Determine the (x, y) coordinate at the center of the cell enclosing the given text.  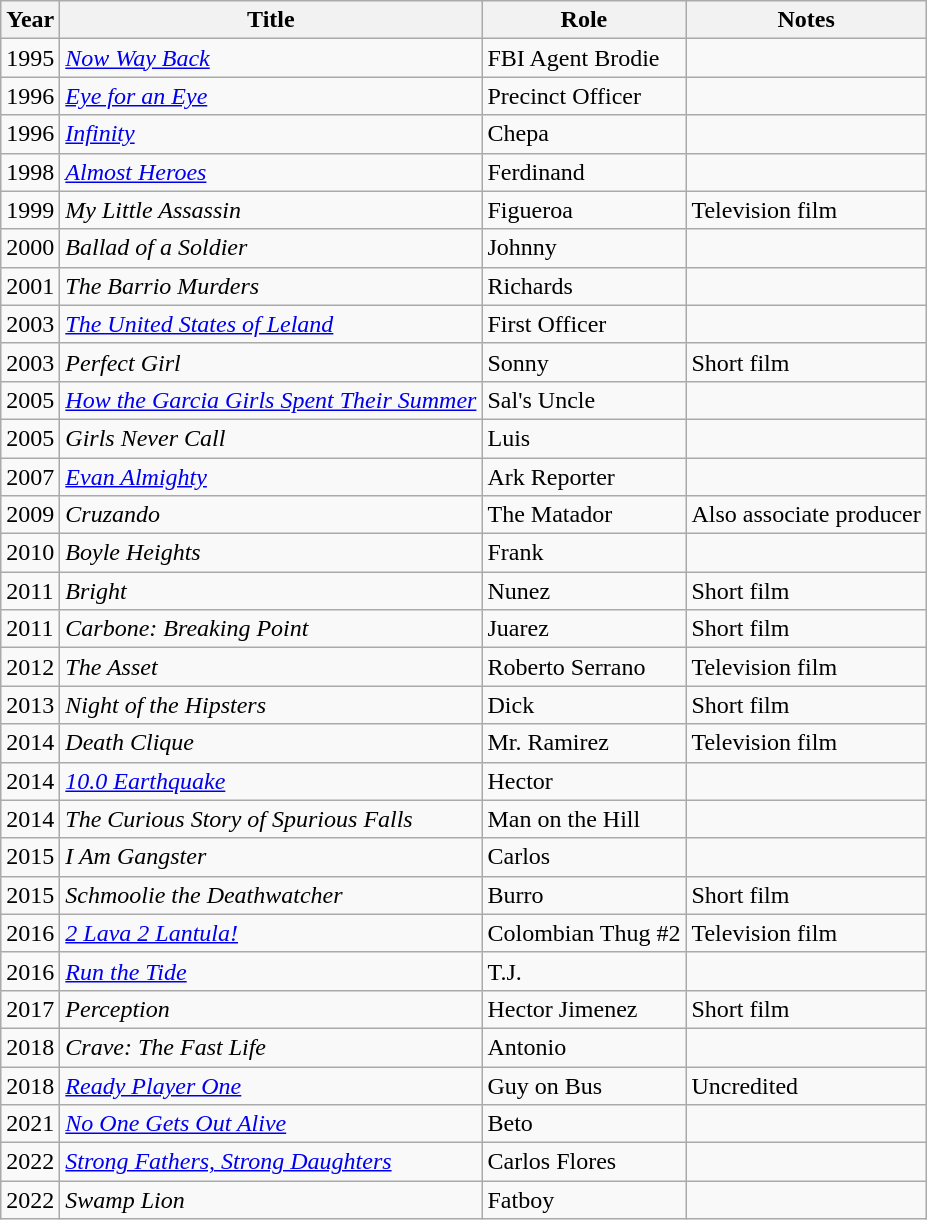
Burro (584, 895)
2001 (30, 286)
2017 (30, 1009)
Evan Almighty (271, 477)
2000 (30, 248)
Colombian Thug #2 (584, 933)
Luis (584, 438)
Carlos (584, 857)
Run the Tide (271, 971)
T.J. (584, 971)
The Curious Story of Spurious Falls (271, 819)
Carbone: Breaking Point (271, 629)
1998 (30, 172)
Frank (584, 553)
10.0 Earthquake (271, 781)
Sonny (584, 362)
Chepa (584, 134)
Carlos Flores (584, 1162)
Johnny (584, 248)
2009 (30, 515)
Uncredited (806, 1085)
Man on the Hill (584, 819)
Antonio (584, 1047)
Role (584, 20)
Hector Jimenez (584, 1009)
Perfect Girl (271, 362)
Richards (584, 286)
Girls Never Call (271, 438)
Fatboy (584, 1200)
Notes (806, 20)
Boyle Heights (271, 553)
I Am Gangster (271, 857)
Ready Player One (271, 1085)
Infinity (271, 134)
Bright (271, 591)
FBI Agent Brodie (584, 58)
The Matador (584, 515)
Sal's Uncle (584, 400)
Hector (584, 781)
Perception (271, 1009)
2007 (30, 477)
Death Clique (271, 743)
Ballad of a Soldier (271, 248)
Also associate producer (806, 515)
Precinct Officer (584, 96)
2012 (30, 667)
2013 (30, 705)
The Barrio Murders (271, 286)
Title (271, 20)
Juarez (584, 629)
2 Lava 2 Lantula! (271, 933)
Cruzando (271, 515)
Ferdinand (584, 172)
Ark Reporter (584, 477)
Figueroa (584, 210)
Mr. Ramirez (584, 743)
Night of the Hipsters (271, 705)
My Little Assassin (271, 210)
The United States of Leland (271, 324)
Strong Fathers, Strong Daughters (271, 1162)
The Asset (271, 667)
Schmoolie the Deathwatcher (271, 895)
First Officer (584, 324)
2010 (30, 553)
Roberto Serrano (584, 667)
Crave: The Fast Life (271, 1047)
Now Way Back (271, 58)
Eye for an Eye (271, 96)
Dick (584, 705)
Almost Heroes (271, 172)
Nunez (584, 591)
2021 (30, 1124)
Beto (584, 1124)
Guy on Bus (584, 1085)
No One Gets Out Alive (271, 1124)
How the Garcia Girls Spent Their Summer (271, 400)
1995 (30, 58)
1999 (30, 210)
Swamp Lion (271, 1200)
Year (30, 20)
